Detect which cell encompasses the target text, then output its [x, y] center coordinate. 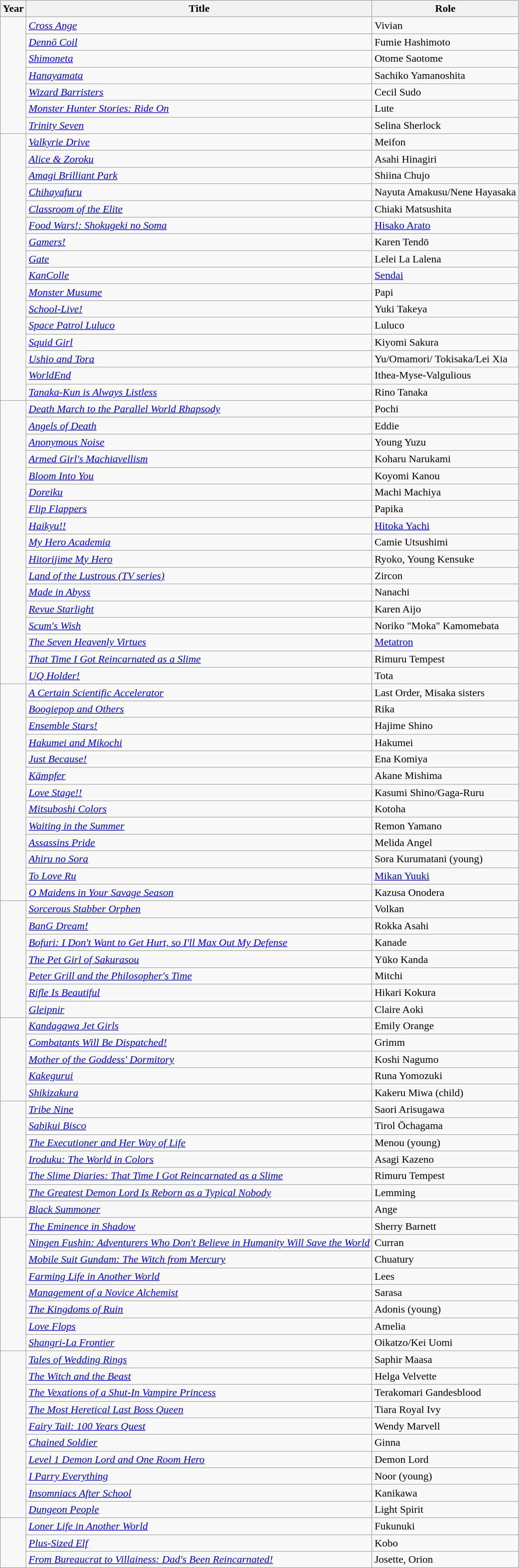
Land of the Lustrous (TV series) [199, 576]
Otome Saotome [445, 59]
Combatants Will Be Dispatched! [199, 1043]
Kämpfer [199, 776]
Ange [445, 1209]
Metatron [445, 642]
BanG Dream! [199, 926]
Role [445, 9]
Chiaki Matsushita [445, 209]
Chained Soldier [199, 1443]
Sherry Barnett [445, 1226]
Eddie [445, 425]
Bloom Into You [199, 475]
Oikatzo/Kei Uomi [445, 1343]
The Vexations of a Shut-In Vampire Princess [199, 1393]
Angels of Death [199, 425]
The Witch and the Beast [199, 1376]
Kakeru Miwa (child) [445, 1093]
Cecil Sudo [445, 92]
Yuki Takeya [445, 309]
Monster Hunter Stories: Ride On [199, 109]
Nanachi [445, 592]
Insomniacs After School [199, 1493]
Scum's Wish [199, 626]
Kotoha [445, 809]
Kazusa Onodera [445, 892]
Tribe Nine [199, 1109]
Monster Musume [199, 292]
Melida Angel [445, 842]
Tiara Royal Ivy [445, 1409]
Lees [445, 1276]
Tanaka-Kun is Always Listless [199, 392]
Ena Komiya [445, 759]
Hitorijime My Hero [199, 559]
Kobo [445, 1543]
Wendy Marvell [445, 1426]
Sora Kurumatani (young) [445, 859]
Cross Ange [199, 25]
Mitsuboshi Colors [199, 809]
Selina Sherlock [445, 125]
Camie Utsushimi [445, 542]
Black Summoner [199, 1209]
Ithea-Myse-Valgulious [445, 375]
Shangri-La Frontier [199, 1343]
Doreiku [199, 492]
Akane Mishima [445, 776]
Gamers! [199, 242]
Flip Flappers [199, 509]
Gate [199, 259]
Vivian [445, 25]
Hisako Arato [445, 226]
Armed Girl's Machiavellism [199, 459]
Nayuta Amakusu/Nene Hayasaka [445, 192]
Mobile Suit Gundam: The Witch from Mercury [199, 1259]
Amagi Brilliant Park [199, 175]
Just Because! [199, 759]
The Slime Diaries: That Time I Got Reincarnated as a Slime [199, 1176]
Chuatury [445, 1259]
Sendai [445, 276]
Hikari Kokura [445, 992]
Iroduku: The World in Colors [199, 1159]
WorldEnd [199, 375]
Hakumei and Mikochi [199, 743]
Lemming [445, 1193]
Young Yuzu [445, 442]
Assassins Pride [199, 842]
School-Live! [199, 309]
Lelei La Lalena [445, 259]
Kandagawa Jet Girls [199, 1026]
Hajime Shino [445, 726]
Dennō Coil [199, 42]
Grimm [445, 1043]
Remon Yamano [445, 826]
Papi [445, 292]
Saori Arisugawa [445, 1109]
Kiyomi Sakura [445, 342]
Hanayamata [199, 75]
The Most Heretical Last Boss Queen [199, 1409]
Love Stage!! [199, 793]
Squid Girl [199, 342]
A Certain Scientific Accelerator [199, 692]
The Kingdoms of Ruin [199, 1310]
UQ Holder! [199, 676]
Plus-Sized Elf [199, 1543]
Tirol Ōchagama [445, 1126]
My Hero Academia [199, 542]
Volkan [445, 909]
Josette, Orion [445, 1560]
Space Patrol Luluco [199, 326]
Gleipnir [199, 1009]
Rika [445, 709]
Kasumi Shino/Gaga-Ruru [445, 793]
Title [199, 9]
Asagi Kazeno [445, 1159]
Rokka Asahi [445, 926]
Sarasa [445, 1293]
Koharu Narukami [445, 459]
The Greatest Demon Lord Is Reborn as a Typical Nobody [199, 1193]
Noor (young) [445, 1476]
Loner Life in Another World [199, 1526]
Mikan Yuuki [445, 876]
Rino Tanaka [445, 392]
Food Wars!: Shokugeki no Soma [199, 226]
Rifle Is Beautiful [199, 992]
Ningen Fushin: Adventurers Who Don't Believe in Humanity Will Save the World [199, 1242]
The Executioner and Her Way of Life [199, 1143]
Luluco [445, 326]
Shikizakura [199, 1093]
Koyomi Kanou [445, 475]
That Time I Got Reincarnated as a Slime [199, 659]
Year [13, 9]
Waiting in the Summer [199, 826]
Karen Aijo [445, 609]
Chihayafuru [199, 192]
Wizard Barristers [199, 92]
Claire Aoki [445, 1009]
Kanade [445, 942]
Death March to the Parallel World Rhapsody [199, 409]
Ginna [445, 1443]
Mother of the Goddess' Dormitory [199, 1059]
I Parry Everything [199, 1476]
Classroom of the Elite [199, 209]
Level 1 Demon Lord and One Room Hero [199, 1459]
Yu/Omamori/ Tokisaka/Lei Xia [445, 359]
Ryoko, Young Kensuke [445, 559]
Revue Starlight [199, 609]
Management of a Novice Alchemist [199, 1293]
The Pet Girl of Sakurasou [199, 959]
Saphir Maasa [445, 1359]
Farming Life in Another World [199, 1276]
Alice & Zoroku [199, 159]
Kakegurui [199, 1076]
Machi Machiya [445, 492]
Last Order, Misaka sisters [445, 692]
Made in Abyss [199, 592]
Asahi Hinagiri [445, 159]
KanColle [199, 276]
Hakumei [445, 743]
Fairy Tail: 100 Years Quest [199, 1426]
Trinity Seven [199, 125]
Anonymous Noise [199, 442]
Yūko Kanda [445, 959]
Kanikawa [445, 1493]
Curran [445, 1242]
Menou (young) [445, 1143]
Papika [445, 509]
Love Flops [199, 1326]
Karen Tendō [445, 242]
The Eminence in Shadow [199, 1226]
Bofuri: I Don't Want to Get Hurt, so I'll Max Out My Defense [199, 942]
Emily Orange [445, 1026]
Hitoka Yachi [445, 526]
Boogiepop and Others [199, 709]
Meifon [445, 142]
Noriko "Moka" Kamomebata [445, 626]
Demon Lord [445, 1459]
Peter Grill and the Philosopher's Time [199, 976]
Dungeon People [199, 1509]
Tota [445, 676]
Amelia [445, 1326]
Ensemble Stars! [199, 726]
Sabikui Bisco [199, 1126]
Fukunuki [445, 1526]
Shimoneta [199, 59]
Sachiko Yamanoshita [445, 75]
The Seven Heavenly Virtues [199, 642]
Terakomari Gandesblood [445, 1393]
Sorcerous Stabber Orphen [199, 909]
Runa Yomozuki [445, 1076]
Mitchi [445, 976]
Ushio and Tora [199, 359]
Shiina Chujo [445, 175]
To Love Ru [199, 876]
From Bureaucrat to Villainess: Dad's Been Reincarnated! [199, 1560]
Tales of Wedding Rings [199, 1359]
Haikyu!! [199, 526]
Pochi [445, 409]
Fumie Hashimoto [445, 42]
O Maidens in Your Savage Season [199, 892]
Light Spirit [445, 1509]
Koshi Nagumo [445, 1059]
Helga Velvette [445, 1376]
Valkyrie Drive [199, 142]
Adonis (young) [445, 1310]
Zircon [445, 576]
Lute [445, 109]
Ahiru no Sora [199, 859]
